Output the [x, y] coordinate of the center of the cell containing the given text.  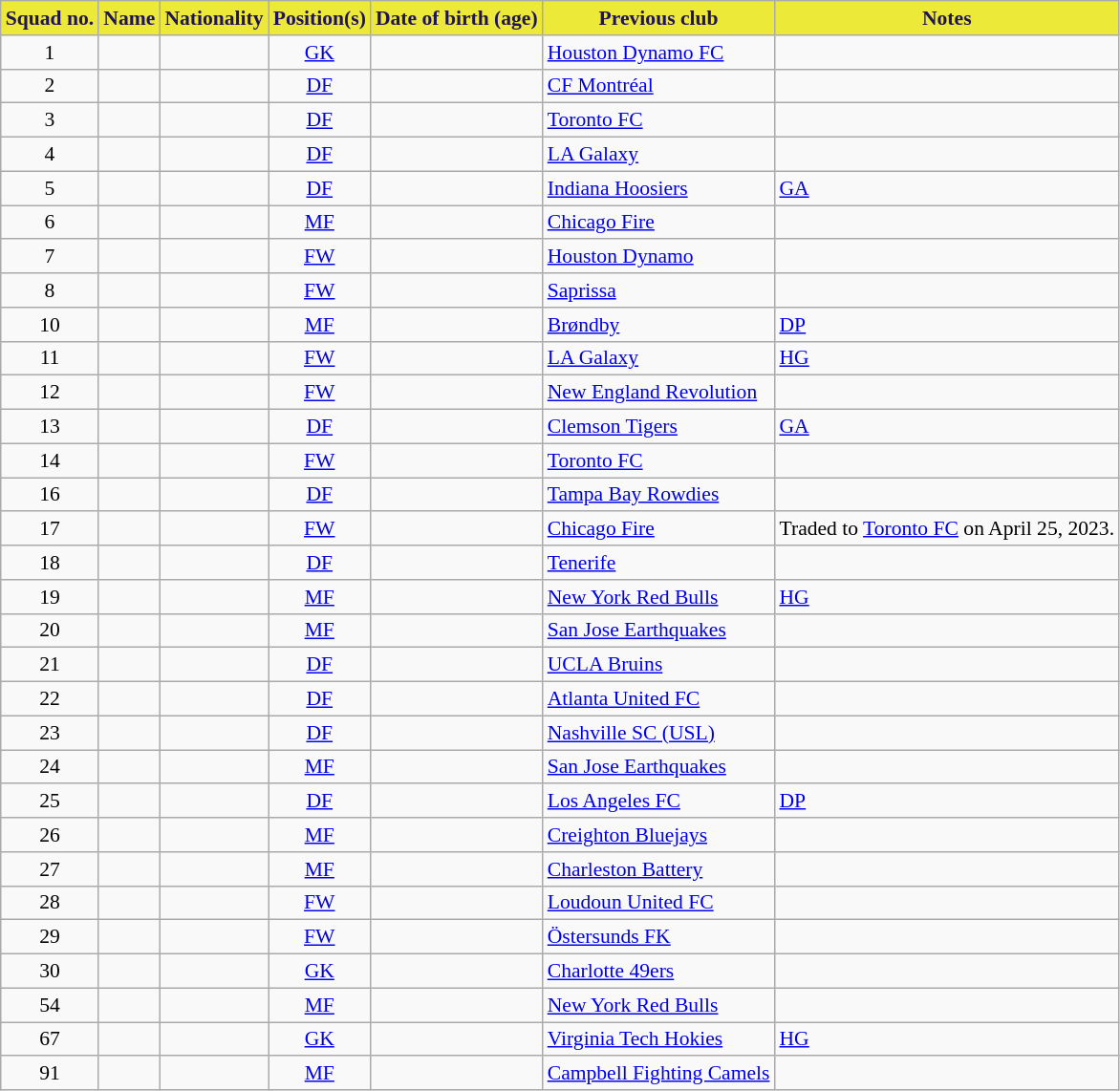
67 [50, 1039]
Östersunds FK [659, 937]
Loudoun United FC [659, 903]
Notes [946, 18]
Nationality [214, 18]
21 [50, 665]
10 [50, 325]
1 [50, 53]
14 [50, 460]
Date of birth (age) [457, 18]
Charlotte 49ers [659, 972]
7 [50, 257]
Tenerife [659, 563]
13 [50, 427]
24 [50, 767]
Position(s) [319, 18]
Squad no. [50, 18]
Virginia Tech Hokies [659, 1039]
26 [50, 835]
Houston Dynamo [659, 257]
20 [50, 631]
Traded to Toronto FC on April 25, 2023. [946, 529]
CF Montréal [659, 86]
6 [50, 223]
8 [50, 290]
Charleston Battery [659, 869]
Campbell Fighting Camels [659, 1074]
3 [50, 120]
2 [50, 86]
5 [50, 188]
Previous club [659, 18]
54 [50, 1005]
Creighton Bluejays [659, 835]
23 [50, 733]
Tampa Bay Rowdies [659, 495]
91 [50, 1074]
Atlanta United FC [659, 699]
Nashville SC (USL) [659, 733]
18 [50, 563]
29 [50, 937]
25 [50, 802]
Los Angeles FC [659, 802]
Houston Dynamo FC [659, 53]
22 [50, 699]
Indiana Hoosiers [659, 188]
Saprissa [659, 290]
4 [50, 155]
28 [50, 903]
16 [50, 495]
UCLA Bruins [659, 665]
Brøndby [659, 325]
11 [50, 358]
12 [50, 393]
30 [50, 972]
27 [50, 869]
Name [129, 18]
New England Revolution [659, 393]
Clemson Tigers [659, 427]
19 [50, 597]
17 [50, 529]
